Search for the cell housing the specified text and yield its (X, Y) center coordinate. 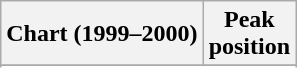
Chart (1999–2000) (102, 34)
Peakposition (249, 34)
